Return [x, y] of the center of cell containing provided text 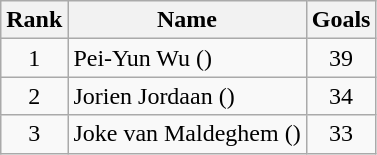
3 [34, 134]
Name [187, 20]
Joke van Maldeghem () [187, 134]
Pei-Yun Wu () [187, 58]
1 [34, 58]
Goals [341, 20]
33 [341, 134]
34 [341, 96]
39 [341, 58]
2 [34, 96]
Rank [34, 20]
Jorien Jordaan () [187, 96]
